Detect which cell encompasses the target text, then output its (x, y) center coordinate. 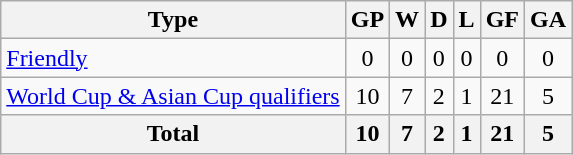
World Cup & Asian Cup qualifiers (173, 96)
D (439, 20)
Friendly (173, 58)
W (408, 20)
GF (502, 20)
Total (173, 134)
Type (173, 20)
L (466, 20)
GP (367, 20)
GA (548, 20)
